Identify which cell holds the provided text, then report its (x, y) central coordinate. 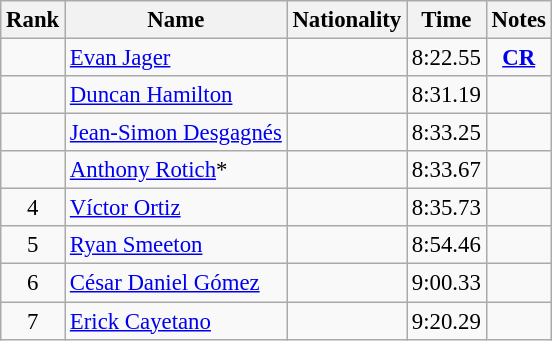
Víctor Ortiz (176, 208)
8:31.19 (447, 95)
8:54.46 (447, 245)
Erick Cayetano (176, 321)
Time (447, 20)
9:00.33 (447, 283)
CR (518, 58)
4 (33, 208)
6 (33, 283)
Rank (33, 20)
Notes (518, 20)
8:35.73 (447, 208)
Name (176, 20)
Jean-Simon Desgagnés (176, 133)
8:22.55 (447, 58)
5 (33, 245)
8:33.25 (447, 133)
7 (33, 321)
Duncan Hamilton (176, 95)
Ryan Smeeton (176, 245)
Nationality (346, 20)
Evan Jager (176, 58)
Anthony Rotich* (176, 170)
8:33.67 (447, 170)
César Daniel Gómez (176, 283)
9:20.29 (447, 321)
